Provide the [x, y] coordinate of the cell's center where the given text is located.  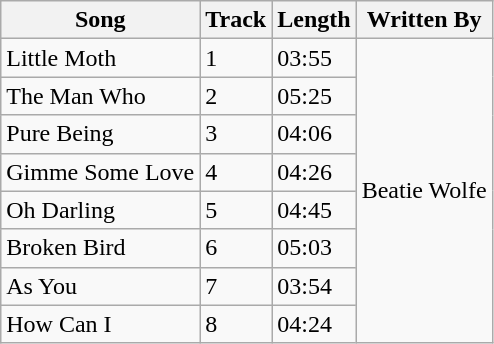
05:25 [314, 96]
Oh Darling [100, 210]
8 [236, 324]
1 [236, 58]
04:26 [314, 172]
As You [100, 286]
2 [236, 96]
Length [314, 20]
Song [100, 20]
How Can I [100, 324]
Track [236, 20]
6 [236, 248]
03:55 [314, 58]
Pure Being [100, 134]
05:03 [314, 248]
3 [236, 134]
03:54 [314, 286]
The Man Who [100, 96]
5 [236, 210]
Beatie Wolfe [424, 191]
Broken Bird [100, 248]
04:24 [314, 324]
04:45 [314, 210]
7 [236, 286]
Gimme Some Love [100, 172]
Written By [424, 20]
04:06 [314, 134]
Little Moth [100, 58]
4 [236, 172]
